Scan for the cell matching the given text and deliver its (x, y) coordinate at center. 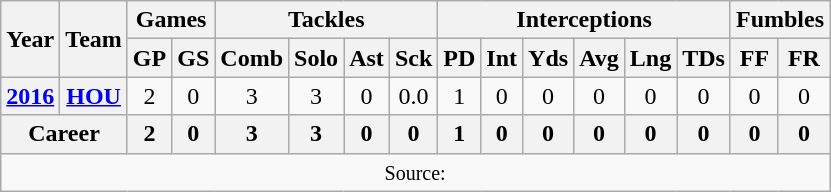
GP (149, 58)
2016 (30, 96)
Fumbles (780, 20)
Games (170, 20)
Year (30, 39)
0.0 (413, 96)
FF (754, 58)
HOU (94, 96)
Tackles (326, 20)
TDs (704, 58)
Lng (650, 58)
Solo (316, 58)
FR (804, 58)
Team (94, 39)
Interceptions (584, 20)
Yds (548, 58)
Int (502, 58)
GS (194, 58)
Ast (367, 58)
PD (460, 58)
Source: (416, 172)
Comb (252, 58)
Sck (413, 58)
Career (64, 134)
Avg (600, 58)
